Search for the cell housing the specified text and yield its [X, Y] center coordinate. 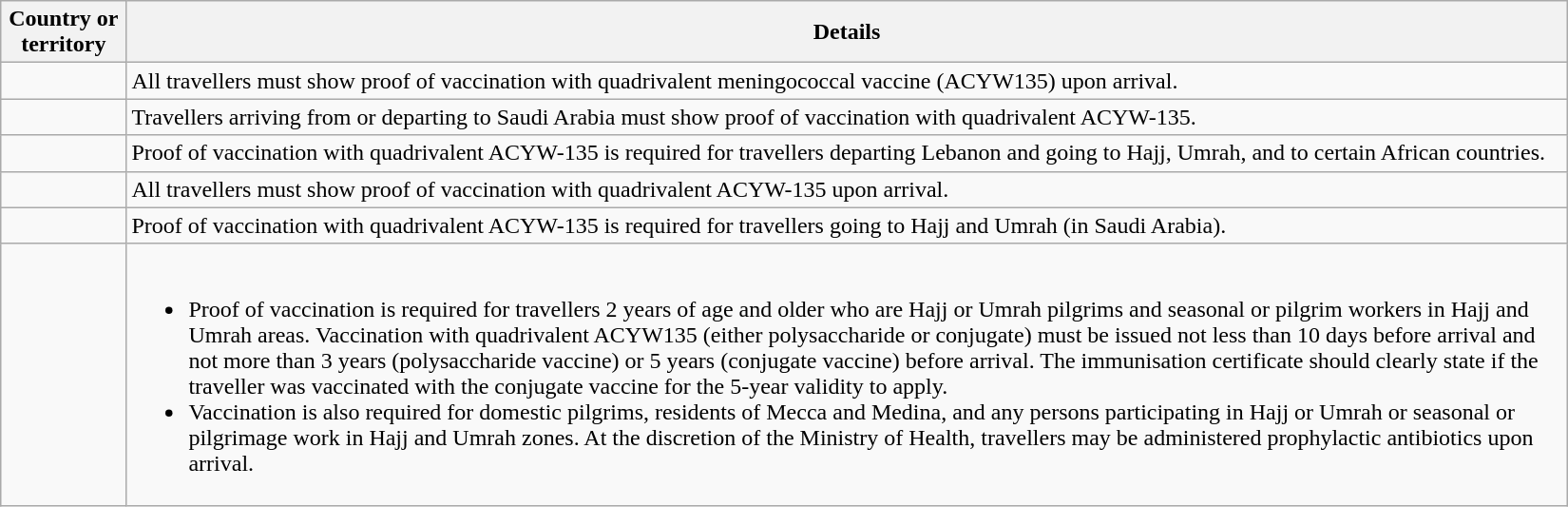
All travellers must show proof of vaccination with quadrivalent meningococcal vaccine (ACYW135) upon arrival. [847, 81]
Proof of vaccination with quadrivalent ACYW-135 is required for travellers going to Hajj and Umrah (in Saudi Arabia). [847, 225]
Details [847, 32]
Country or territory [64, 32]
All travellers must show proof of vaccination with quadrivalent ACYW-135 upon arrival. [847, 189]
Travellers arriving from or departing to Saudi Arabia must show proof of vaccination with quadrivalent ACYW-135. [847, 117]
